For the text-containing cell, return its midpoint in (X, Y) coordinate format. 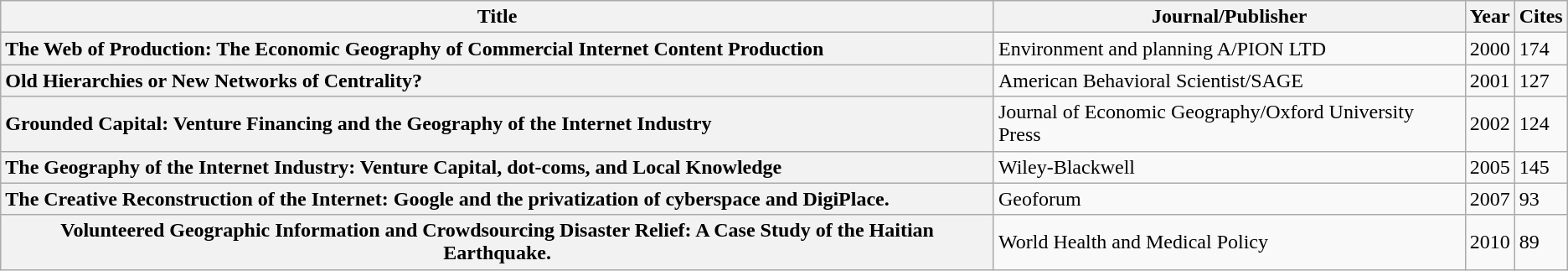
Cites (1541, 17)
The Web of Production: The Economic Geography of Commercial Internet Content Production (498, 49)
The Geography of the Internet Industry: Venture Capital, dot-coms, and Local Knowledge (498, 167)
Old Hierarchies or New Networks of Centrality? (498, 81)
2001 (1489, 81)
174 (1541, 49)
2010 (1489, 242)
Journal/Publisher (1230, 17)
Volunteered Geographic Information and Crowdsourcing Disaster Relief: A Case Study of the Haitian Earthquake. (498, 242)
124 (1541, 124)
89 (1541, 242)
2005 (1489, 167)
2002 (1489, 124)
Grounded Capital: Venture Financing and the Geography of the Internet Industry (498, 124)
Wiley-Blackwell (1230, 167)
Geoforum (1230, 199)
Title (498, 17)
2000 (1489, 49)
The Creative Reconstruction of the Internet: Google and the privatization of cyberspace and DigiPlace. (498, 199)
Journal of Economic Geography/Oxford University Press (1230, 124)
145 (1541, 167)
93 (1541, 199)
Year (1489, 17)
127 (1541, 81)
2007 (1489, 199)
World Health and Medical Policy (1230, 242)
Environment and planning A/PION LTD (1230, 49)
American Behavioral Scientist/SAGE (1230, 81)
